Capture the cell that displays the provided text and extract its [X, Y] central coordinate. 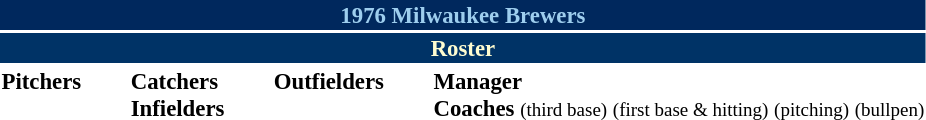
1976 Milwaukee Brewers [463, 15]
Roster [463, 48]
